Provide the [X, Y] coordinate of the cell's center where the given text is located.  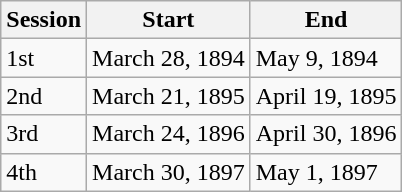
April 30, 1896 [326, 134]
3rd [44, 134]
Start [169, 20]
May 9, 1894 [326, 58]
End [326, 20]
April 19, 1895 [326, 96]
March 28, 1894 [169, 58]
March 24, 1896 [169, 134]
May 1, 1897 [326, 172]
March 30, 1897 [169, 172]
4th [44, 172]
1st [44, 58]
2nd [44, 96]
March 21, 1895 [169, 96]
Session [44, 20]
